Extract the [x, y] coordinate from the center of the cell holding the provided text.  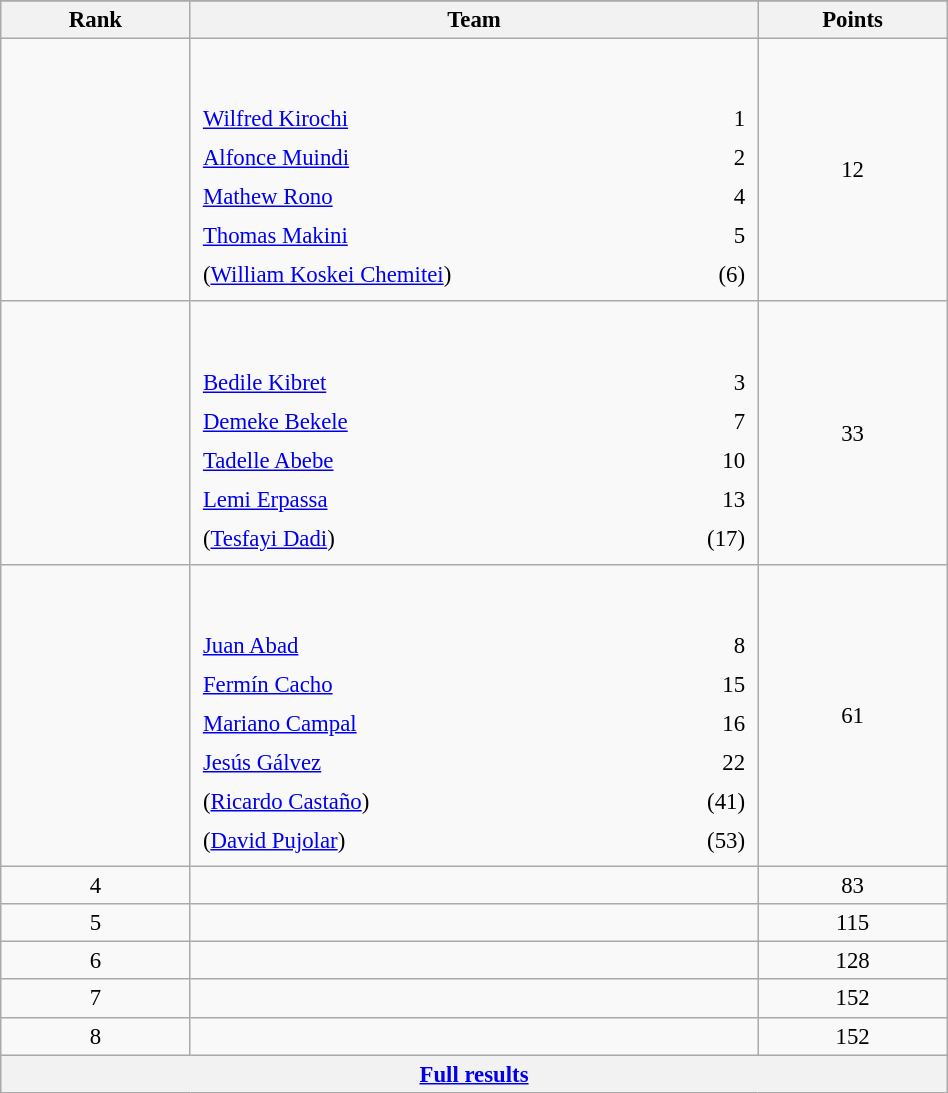
(Ricardo Castaño) [414, 801]
6 [96, 961]
Bedile Kibret 3 Demeke Bekele 7 Tadelle Abebe 10 Lemi Erpassa 13 (Tesfayi Dadi) (17) [474, 434]
10 [685, 460]
Tadelle Abebe [408, 460]
(53) [692, 840]
(Tesfayi Dadi) [408, 538]
Lemi Erpassa [408, 499]
Juan Abad [414, 645]
83 [852, 886]
61 [852, 716]
3 [685, 382]
Wilfred Kirochi 1 Alfonce Muindi 2 Mathew Rono 4 Thomas Makini 5 (William Koskei Chemitei) (6) [474, 170]
1 [716, 119]
Bedile Kibret [408, 382]
(41) [692, 801]
12 [852, 170]
Mariano Campal [414, 723]
16 [692, 723]
Jesús Gálvez [414, 762]
13 [685, 499]
Team [474, 20]
Thomas Makini [439, 236]
(17) [685, 538]
15 [692, 684]
115 [852, 923]
Fermín Cacho [414, 684]
22 [692, 762]
Full results [474, 1074]
Wilfred Kirochi [439, 119]
Juan Abad 8 Fermín Cacho 15 Mariano Campal 16 Jesús Gálvez 22 (Ricardo Castaño) (41) (David Pujolar) (53) [474, 716]
(William Koskei Chemitei) [439, 275]
(6) [716, 275]
128 [852, 961]
2 [716, 158]
Demeke Bekele [408, 421]
(David Pujolar) [414, 840]
Mathew Rono [439, 197]
Points [852, 20]
33 [852, 434]
Alfonce Muindi [439, 158]
Rank [96, 20]
